Identify which cell holds the provided text, then report its [x, y] central coordinate. 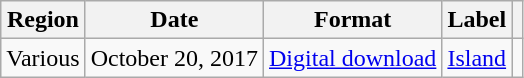
Various [43, 58]
Label [477, 20]
Region [43, 20]
Date [174, 20]
October 20, 2017 [174, 58]
Island [477, 58]
Digital download [353, 58]
Format [353, 20]
